Search for the cell housing the specified text and yield its (X, Y) center coordinate. 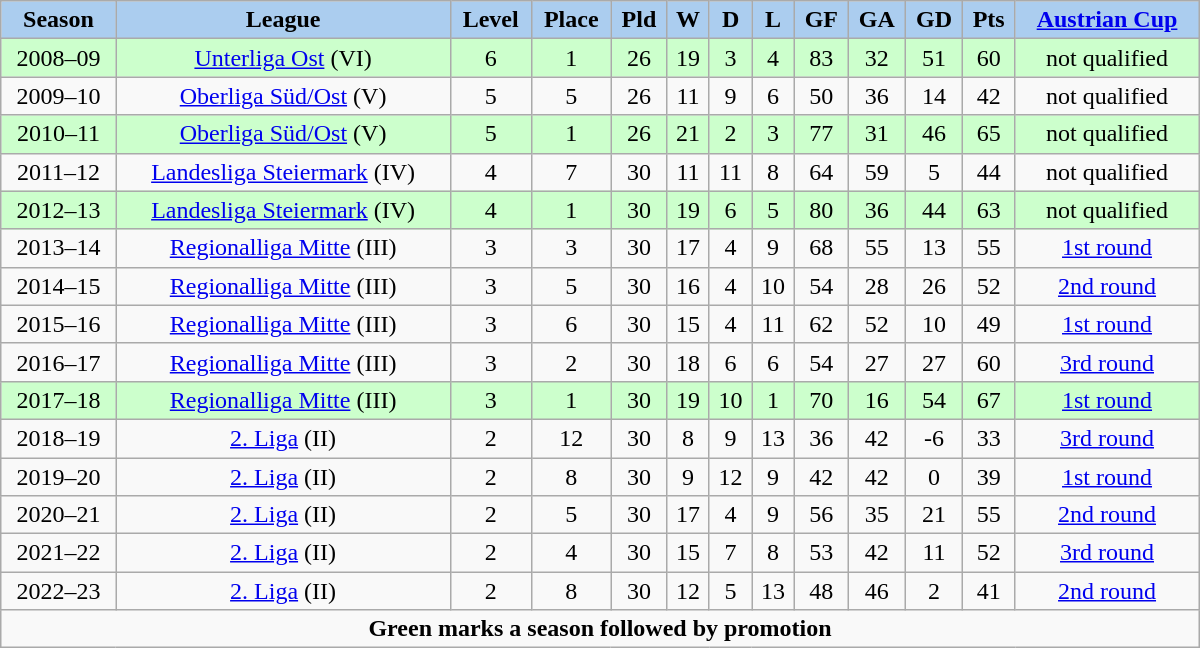
2018–19 (58, 438)
63 (989, 210)
2019–20 (58, 477)
65 (989, 134)
68 (821, 248)
41 (989, 591)
Green marks a season followed by promotion (600, 629)
2021–22 (58, 553)
64 (821, 172)
39 (989, 477)
48 (821, 591)
W (688, 20)
D (730, 20)
56 (821, 515)
-6 (934, 438)
GD (934, 20)
Level (490, 20)
Austrian Cup (1107, 20)
2011–12 (58, 172)
2017–18 (58, 400)
2008–09 (58, 58)
50 (821, 96)
GF (821, 20)
49 (989, 324)
18 (688, 362)
2012–13 (58, 210)
League (283, 20)
33 (989, 438)
51 (934, 58)
GA (876, 20)
67 (989, 400)
2009–10 (58, 96)
Pld (639, 20)
2022–23 (58, 591)
Unterliga Ost (VI) (283, 58)
28 (876, 286)
L (774, 20)
62 (821, 324)
77 (821, 134)
14 (934, 96)
83 (821, 58)
59 (876, 172)
2010–11 (58, 134)
35 (876, 515)
2015–16 (58, 324)
Place (571, 20)
80 (821, 210)
0 (934, 477)
53 (821, 553)
32 (876, 58)
2014–15 (58, 286)
Pts (989, 20)
2020–21 (58, 515)
2016–17 (58, 362)
Season (58, 20)
2013–14 (58, 248)
31 (876, 134)
70 (821, 400)
